Search for the cell housing the specified text and yield its (x, y) center coordinate. 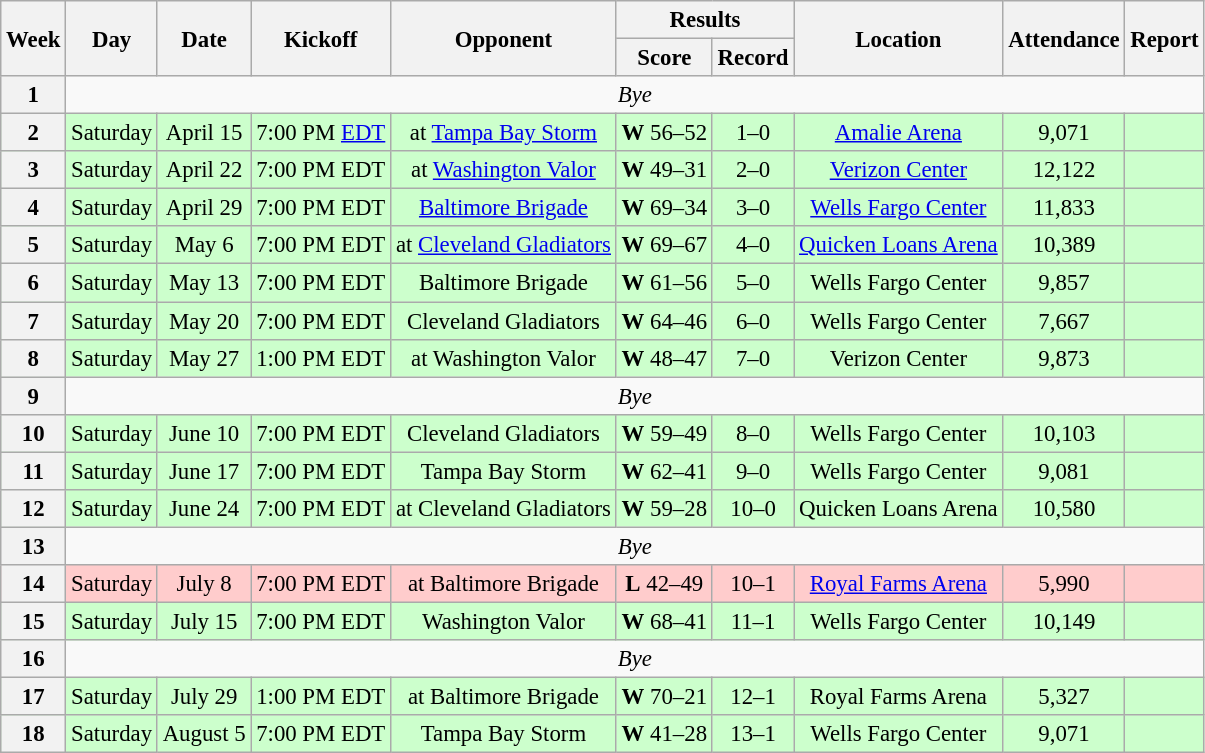
4 (34, 208)
Report (1164, 38)
W 41–28 (664, 734)
9,857 (1064, 283)
11–1 (752, 621)
5,990 (1064, 584)
May 6 (204, 245)
7,667 (1064, 321)
11,833 (1064, 208)
10,389 (1064, 245)
9,873 (1064, 358)
April 22 (204, 170)
12,122 (1064, 170)
July 29 (204, 697)
5–0 (752, 283)
W 69–67 (664, 245)
17 (34, 697)
August 5 (204, 734)
W 49–31 (664, 170)
5 (34, 245)
Score (664, 58)
W 62–41 (664, 471)
4–0 (752, 245)
16 (34, 659)
at Tampa Bay Storm (504, 133)
Results (704, 20)
10,149 (1064, 621)
W 70–21 (664, 697)
12 (34, 509)
8–0 (752, 433)
5,327 (1064, 697)
9,081 (1064, 471)
13 (34, 546)
10,103 (1064, 433)
10–1 (752, 584)
June 24 (204, 509)
2–0 (752, 170)
10,580 (1064, 509)
9–0 (752, 471)
W 59–28 (664, 509)
Week (34, 38)
13–1 (752, 734)
July 15 (204, 621)
May 13 (204, 283)
Day (112, 38)
W 69–34 (664, 208)
April 29 (204, 208)
Record (752, 58)
3 (34, 170)
2 (34, 133)
W 68–41 (664, 621)
June 17 (204, 471)
7 (34, 321)
April 15 (204, 133)
10–0 (752, 509)
8 (34, 358)
June 10 (204, 433)
W 64–46 (664, 321)
W 56–52 (664, 133)
Washington Valor (504, 621)
May 20 (204, 321)
Location (898, 38)
1 (34, 95)
11 (34, 471)
July 8 (204, 584)
6–0 (752, 321)
9 (34, 396)
W 59–49 (664, 433)
6 (34, 283)
14 (34, 584)
Amalie Arena (898, 133)
7–0 (752, 358)
Kickoff (321, 38)
W 61–56 (664, 283)
12–1 (752, 697)
W 48–47 (664, 358)
Attendance (1064, 38)
L 42–49 (664, 584)
10 (34, 433)
Date (204, 38)
3–0 (752, 208)
15 (34, 621)
Opponent (504, 38)
1–0 (752, 133)
18 (34, 734)
May 27 (204, 358)
